Output the (X, Y) coordinate of the center of the cell containing the given text.  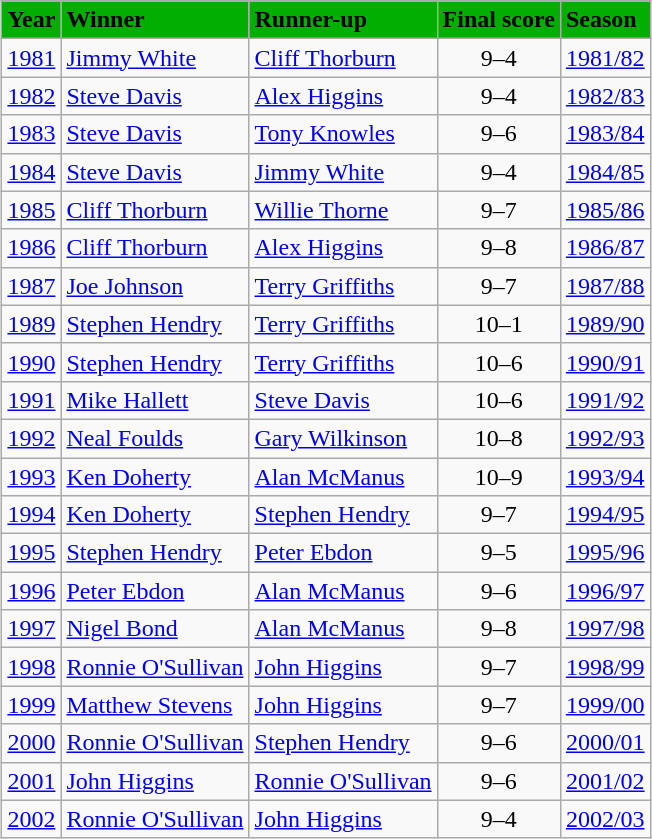
1993/94 (605, 477)
2001 (32, 781)
1984 (32, 172)
1981/82 (605, 58)
1999/00 (605, 705)
2000/01 (605, 743)
1983/84 (605, 134)
1989/90 (605, 324)
1994 (32, 515)
1983 (32, 134)
1982/83 (605, 96)
Final score (498, 20)
1981 (32, 58)
Neal Foulds (155, 438)
1994/95 (605, 515)
1991/92 (605, 400)
1997/98 (605, 629)
Nigel Bond (155, 629)
1986 (32, 248)
Willie Thorne (343, 210)
2002 (32, 819)
10–8 (498, 438)
Tony Knowles (343, 134)
Matthew Stevens (155, 705)
1998/99 (605, 667)
1995 (32, 553)
Joe Johnson (155, 286)
1991 (32, 400)
1987/88 (605, 286)
Runner-up (343, 20)
1985 (32, 210)
Year (32, 20)
1992/93 (605, 438)
9–5 (498, 553)
Mike Hallett (155, 400)
1990 (32, 362)
Winner (155, 20)
1990/91 (605, 362)
1992 (32, 438)
1995/96 (605, 553)
1999 (32, 705)
2000 (32, 743)
1982 (32, 96)
1985/86 (605, 210)
1997 (32, 629)
10–1 (498, 324)
10–9 (498, 477)
Gary Wilkinson (343, 438)
1984/85 (605, 172)
1993 (32, 477)
1998 (32, 667)
2001/02 (605, 781)
1996/97 (605, 591)
1996 (32, 591)
1987 (32, 286)
2002/03 (605, 819)
Season (605, 20)
1989 (32, 324)
1986/87 (605, 248)
